Identify which cell holds the provided text, then report its [X, Y] central coordinate. 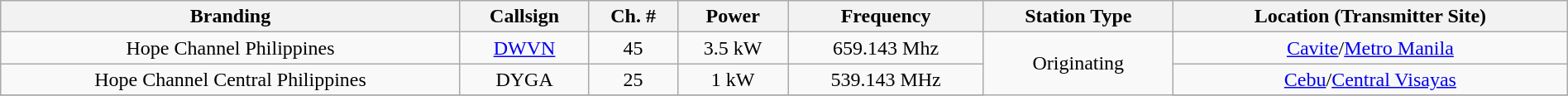
Power [733, 17]
Callsign [524, 17]
Cavite/Metro Manila [1370, 48]
Location (Transmitter Site) [1370, 17]
Hope Channel Philippines [231, 48]
Hope Channel Central Philippines [231, 79]
25 [633, 79]
45 [633, 48]
Frequency [886, 17]
Ch. # [633, 17]
Station Type [1078, 17]
659.143 Mhz [886, 48]
3.5 kW [733, 48]
Originating [1078, 64]
DWVN [524, 48]
539.143 MHz [886, 79]
Cebu/Central Visayas [1370, 79]
Branding [231, 17]
1 kW [733, 79]
DYGA [524, 79]
